Identify which cell holds the provided text, then report its [x, y] central coordinate. 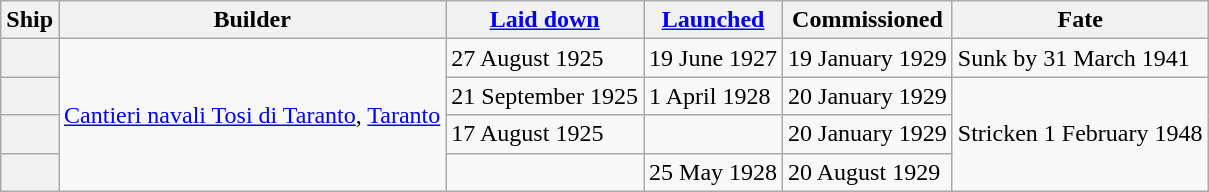
19 June 1927 [714, 58]
Commissioned [868, 20]
Sunk by 31 March 1941 [1080, 58]
19 January 1929 [868, 58]
Ship [30, 20]
Fate [1080, 20]
Stricken 1 February 1948 [1080, 134]
17 August 1925 [545, 134]
21 September 1925 [545, 96]
27 August 1925 [545, 58]
Laid down [545, 20]
25 May 1928 [714, 172]
1 April 1928 [714, 96]
Launched [714, 20]
Builder [252, 20]
Cantieri navali Tosi di Taranto, Taranto [252, 115]
20 August 1929 [868, 172]
